Return [X, Y] of the center of cell containing provided text 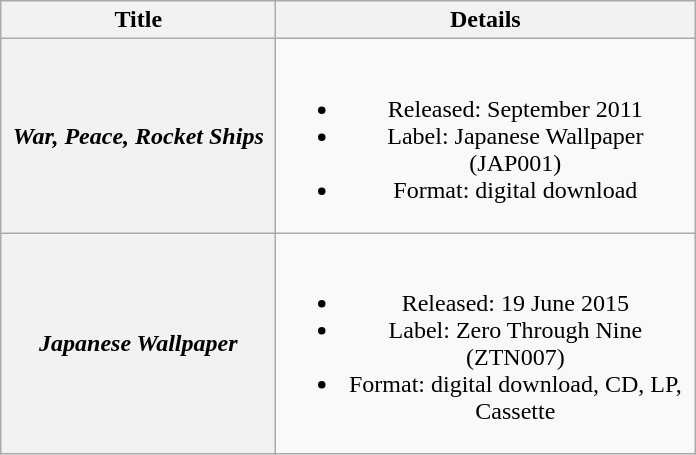
Japanese Wallpaper [138, 344]
Title [138, 20]
Details [486, 20]
Released: September 2011Label: Japanese Wallpaper (JAP001)Format: digital download [486, 136]
War, Peace, Rocket Ships [138, 136]
Released: 19 June 2015Label: Zero Through Nine (ZTN007)Format: digital download, CD, LP, Cassette [486, 344]
